Output the [x, y] coordinate of the center of the cell containing the given text.  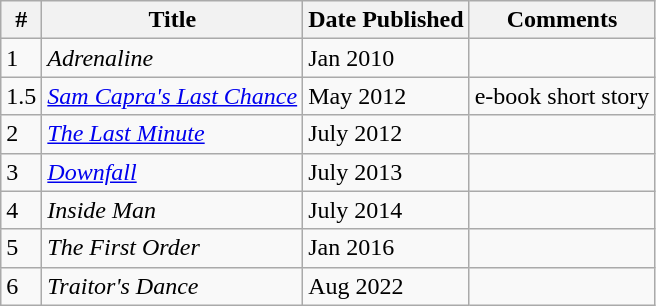
e-book short story [562, 96]
1.5 [22, 96]
Jan 2010 [386, 58]
Inside Man [172, 210]
4 [22, 210]
# [22, 20]
Traitor's Dance [172, 286]
July 2014 [386, 210]
3 [22, 172]
July 2012 [386, 134]
5 [22, 248]
6 [22, 286]
The First Order [172, 248]
July 2013 [386, 172]
The Last Minute [172, 134]
Downfall [172, 172]
Jan 2016 [386, 248]
Adrenaline [172, 58]
Title [172, 20]
2 [22, 134]
Date Published [386, 20]
1 [22, 58]
Aug 2022 [386, 286]
May 2012 [386, 96]
Sam Capra's Last Chance [172, 96]
Comments [562, 20]
